Detect which cell encompasses the target text, then output its (x, y) center coordinate. 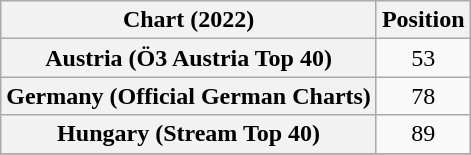
Chart (2022) (189, 20)
78 (423, 96)
Position (423, 20)
Austria (Ö3 Austria Top 40) (189, 58)
Hungary (Stream Top 40) (189, 134)
89 (423, 134)
Germany (Official German Charts) (189, 96)
53 (423, 58)
